Output the [x, y] coordinate of the center of the cell containing the given text.  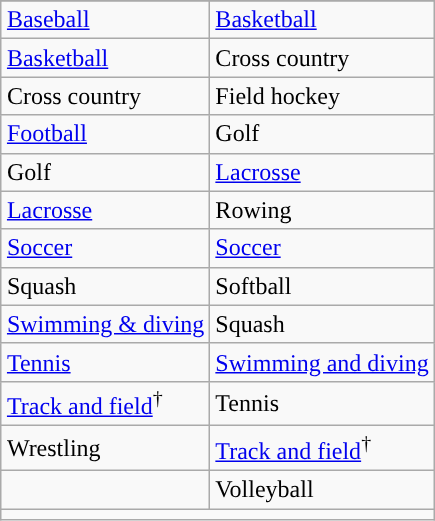
Wrestling [105, 448]
Football [105, 134]
Volleyball [322, 489]
Swimming & diving [105, 324]
Baseball [105, 20]
Rowing [322, 210]
Softball [322, 286]
Swimming and diving [322, 362]
Field hockey [322, 96]
